For the text-containing cell, return its midpoint in [X, Y] coordinate format. 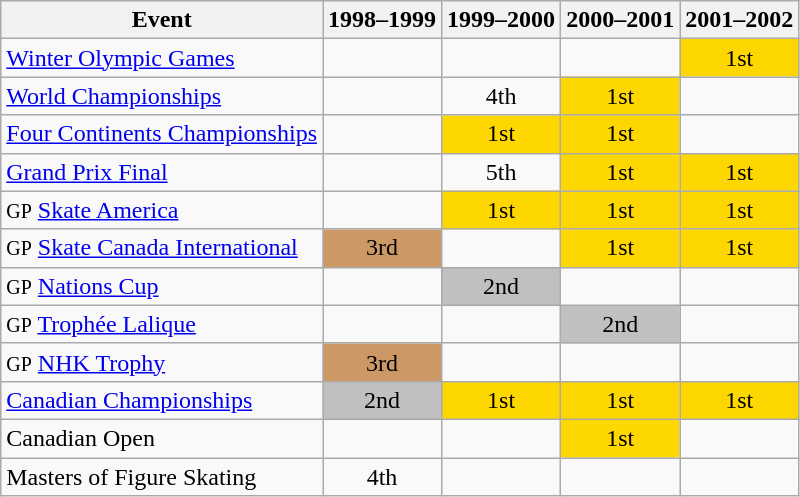
1998–1999 [382, 20]
GP NHK Trophy [162, 362]
Canadian Open [162, 438]
GP Nations Cup [162, 286]
1999–2000 [502, 20]
Four Continents Championships [162, 134]
GP Skate Canada International [162, 248]
2001–2002 [740, 20]
GP Trophée Lalique [162, 324]
GP Skate America [162, 210]
2000–2001 [620, 20]
5th [502, 172]
Grand Prix Final [162, 172]
Winter Olympic Games [162, 58]
Event [162, 20]
Canadian Championships [162, 400]
Masters of Figure Skating [162, 477]
World Championships [162, 96]
